Provide the [x, y] coordinate of the cell's center where the given text is located.  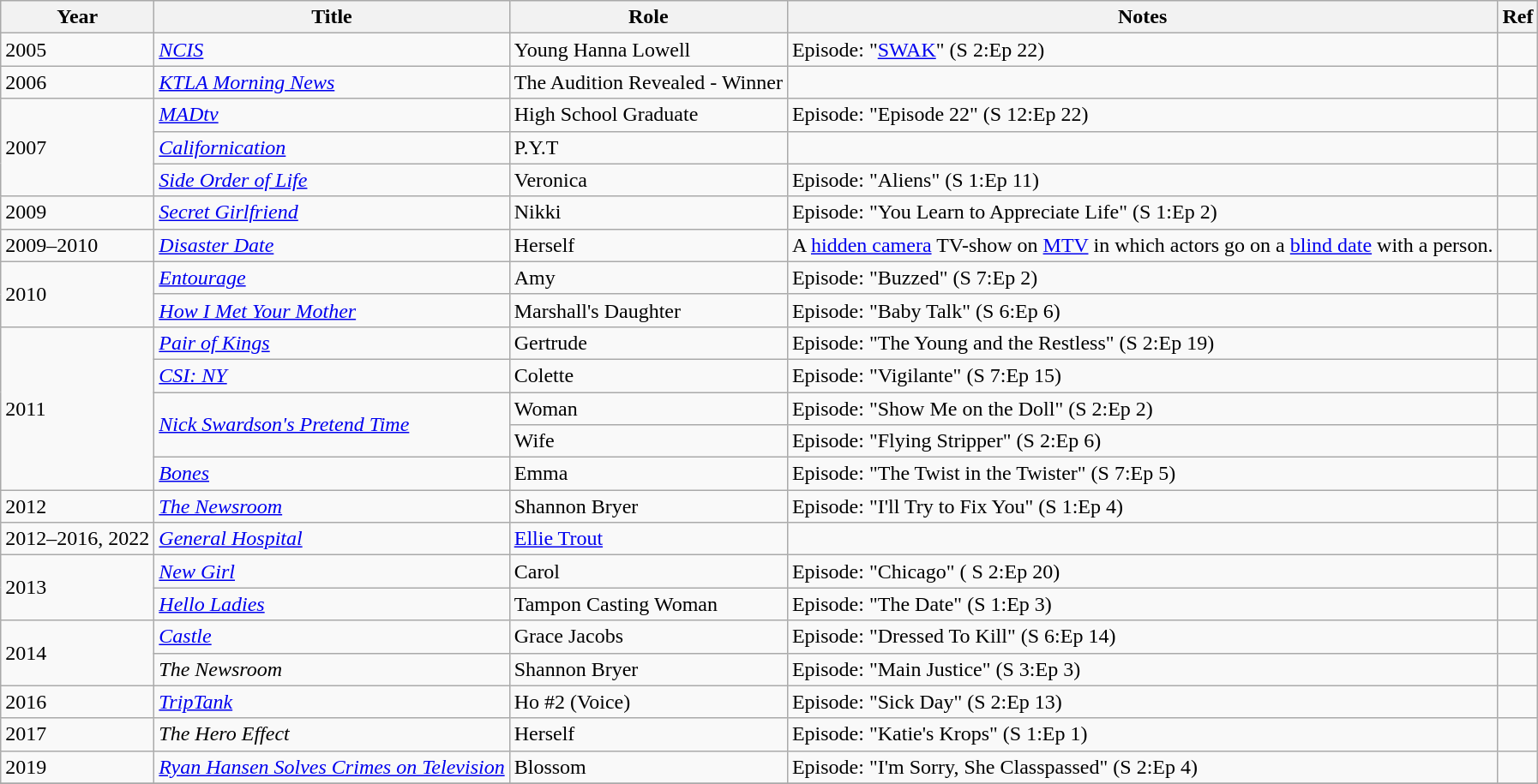
2016 [77, 702]
2014 [77, 653]
Nick Swardson's Pretend Time [332, 425]
New Girl [332, 572]
Marshall's Daughter [648, 310]
P.Y.T [648, 147]
Episode: "SWAK" (S 2:Ep 22) [1142, 50]
Episode: "Show Me on the Doll" (S 2:Ep 2) [1142, 409]
2011 [77, 408]
2007 [77, 147]
Californication [332, 147]
Ellie Trout [648, 539]
Ho #2 (Voice) [648, 702]
Episode: "Aliens" (S 1:Ep 11) [1142, 180]
Episode: "I'll Try to Fix You" (S 1:Ep 4) [1142, 506]
Nikki [648, 212]
CSI: NY [332, 375]
2006 [77, 82]
Veronica [648, 180]
2009–2010 [77, 245]
The Audition Revealed - Winner [648, 82]
2005 [77, 50]
Grace Jacobs [648, 637]
A hidden camera TV-show on MTV in which actors go on a blind date with a person. [1142, 245]
Secret Girlfriend [332, 212]
Amy [648, 278]
Episode: "Main Justice" (S 3:Ep 3) [1142, 669]
Bones [332, 474]
Title [332, 17]
Episode: "Buzzed" (S 7:Ep 2) [1142, 278]
Episode: "Katie's Krops" (S 1:Ep 1) [1142, 734]
Blossom [648, 767]
Episode: "Vigilante" (S 7:Ep 15) [1142, 375]
Episode: "Baby Talk" (S 6:Ep 6) [1142, 310]
Episode: "The Young and the Restless" (S 2:Ep 19) [1142, 343]
Ref [1517, 17]
Woman [648, 409]
Episode: "The Date" (S 1:Ep 3) [1142, 604]
How I Met Your Mother [332, 310]
Colette [648, 375]
High School Graduate [648, 115]
NCIS [332, 50]
Role [648, 17]
KTLA Morning News [332, 82]
Episode: "I'm Sorry, She Classpassed" (S 2:Ep 4) [1142, 767]
Episode: "Sick Day" (S 2:Ep 13) [1142, 702]
Carol [648, 572]
2019 [77, 767]
Ryan Hansen Solves Crimes on Television [332, 767]
Year [77, 17]
Episode: "Episode 22" (S 12:Ep 22) [1142, 115]
Young Hanna Lowell [648, 50]
2009 [77, 212]
2012–2016, 2022 [77, 539]
Castle [332, 637]
The Hero Effect [332, 734]
2010 [77, 294]
2017 [77, 734]
Wife [648, 441]
Disaster Date [332, 245]
Gertrude [648, 343]
Episode: "The Twist in the Twister" (S 7:Ep 5) [1142, 474]
Notes [1142, 17]
General Hospital [332, 539]
2012 [77, 506]
Episode: "Flying Stripper" (S 2:Ep 6) [1142, 441]
Tampon Casting Woman [648, 604]
2013 [77, 588]
Emma [648, 474]
Episode: "You Learn to Appreciate Life" (S 1:Ep 2) [1142, 212]
Side Order of Life [332, 180]
Episode: "Chicago" ( S 2:Ep 20) [1142, 572]
Entourage [332, 278]
Episode: "Dressed To Kill" (S 6:Ep 14) [1142, 637]
Pair of Kings [332, 343]
Hello Ladies [332, 604]
TripTank [332, 702]
MADtv [332, 115]
